Pinpoint the cell where the given text exists, returning its (x, y) midpoint coordinate. 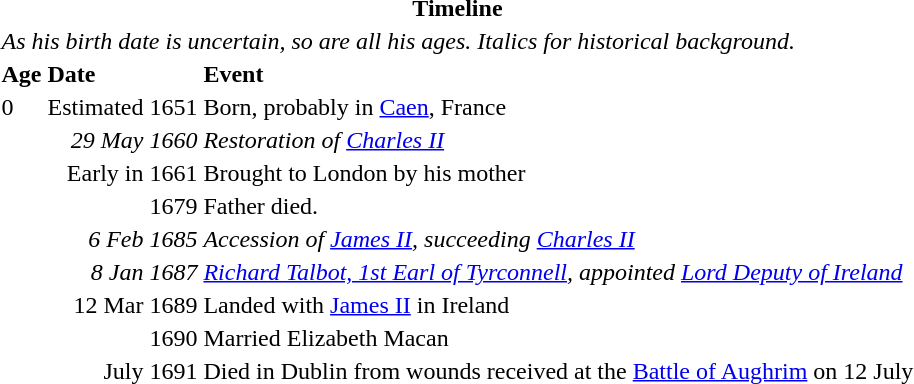
Early in 1661 (122, 173)
1690 (122, 338)
8 Jan 1687 (122, 272)
Date (122, 74)
0 (22, 107)
6 Feb 1685 (122, 239)
Age (22, 74)
Estimated 1651 (122, 107)
1679 (122, 206)
12 Mar 1689 (122, 305)
29 May 1660 (122, 140)
